Return the [X, Y] coordinate for the center point of the cell that contains the specified text.  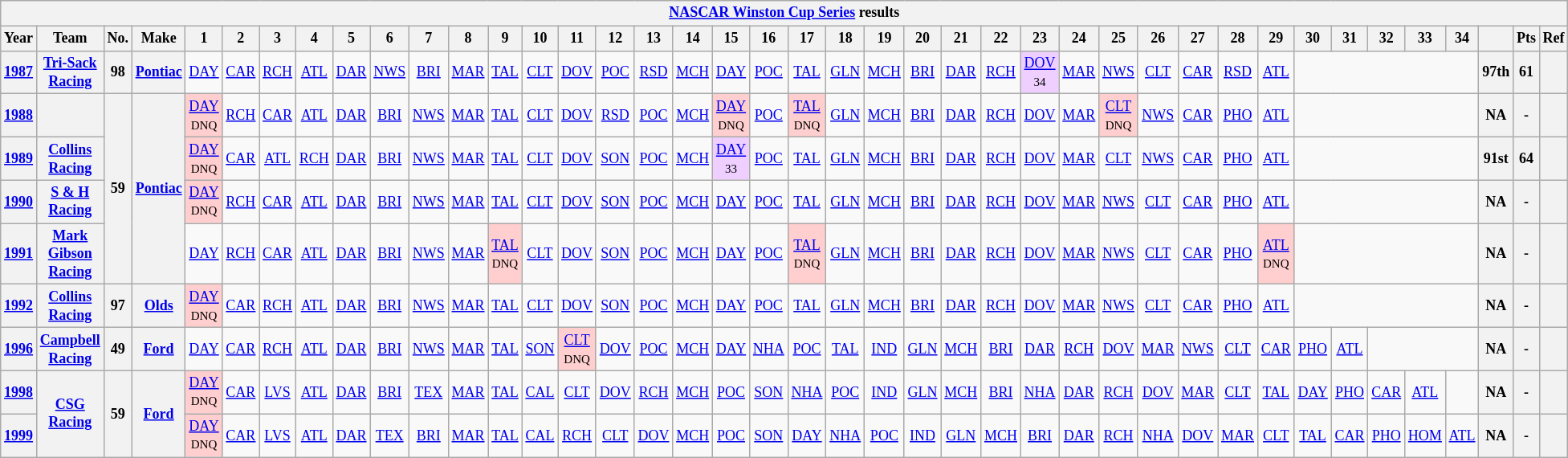
21 [961, 39]
Olds [159, 306]
20 [922, 39]
16 [769, 39]
CSG Racing [70, 413]
12 [615, 39]
97th [1497, 72]
24 [1079, 39]
64 [1527, 158]
14 [693, 39]
S & H Racing [70, 202]
26 [1158, 39]
25 [1119, 39]
10 [540, 39]
Tri-Sack Racing [70, 72]
32 [1387, 39]
49 [117, 350]
Make [159, 39]
2 [241, 39]
13 [654, 39]
Year [19, 39]
31 [1350, 39]
6 [390, 39]
33 [1426, 39]
1996 [19, 350]
30 [1313, 39]
NASCAR Winston Cup Series results [784, 13]
22 [1001, 39]
Campbell Racing [70, 350]
HOM [1426, 436]
97 [117, 306]
1991 [19, 254]
15 [731, 39]
3 [278, 39]
61 [1527, 72]
1988 [19, 116]
91st [1497, 158]
29 [1276, 39]
1992 [19, 306]
Mark Gibson Racing [70, 254]
1990 [19, 202]
Pts [1527, 39]
8 [468, 39]
17 [807, 39]
34 [1462, 39]
5 [352, 39]
19 [885, 39]
1987 [19, 72]
4 [314, 39]
1999 [19, 436]
1 [204, 39]
Ref [1554, 39]
28 [1238, 39]
1989 [19, 158]
98 [117, 72]
18 [845, 39]
DAY33 [731, 158]
ATLDNQ [1276, 254]
No. [117, 39]
27 [1198, 39]
7 [429, 39]
1998 [19, 392]
DOV34 [1040, 72]
9 [505, 39]
11 [577, 39]
Team [70, 39]
23 [1040, 39]
